Pinpoint the cell where the given text exists, returning its (x, y) midpoint coordinate. 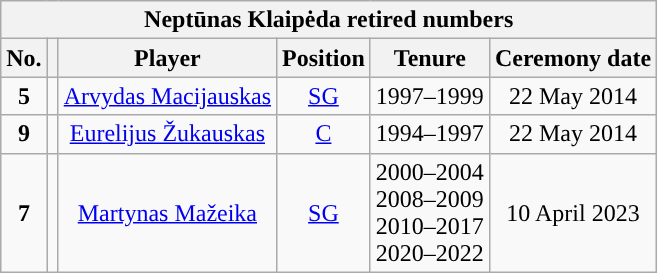
5 (24, 96)
1997–1999 (430, 96)
Martynas Mažeika (167, 212)
7 (24, 212)
Tenure (430, 58)
Position (324, 58)
Neptūnas Klaipėda retired numbers (329, 20)
No. (24, 58)
Ceremony date (572, 58)
Player (167, 58)
10 April 2023 (572, 212)
2000–20042008–20092010–20172020–2022 (430, 212)
C (324, 134)
1994–1997 (430, 134)
Arvydas Macijauskas (167, 96)
9 (24, 134)
Eurelijus Žukauskas (167, 134)
